Detect which cell encompasses the target text, then output its [x, y] center coordinate. 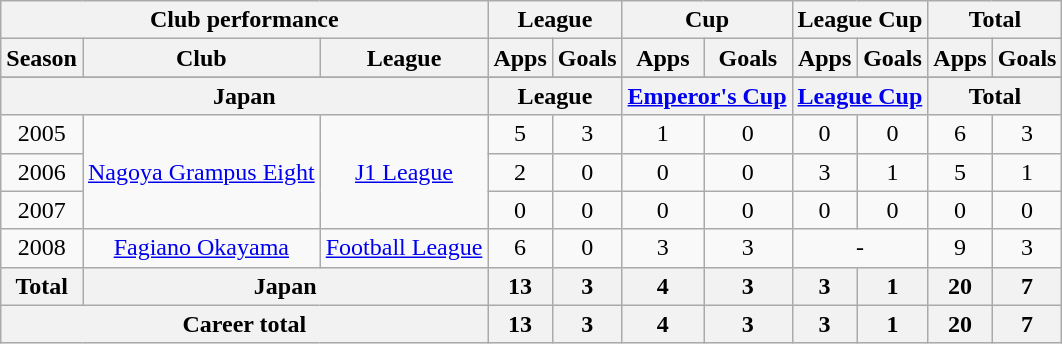
2 [520, 172]
2008 [42, 248]
Cup [707, 20]
J1 League [404, 172]
Career total [244, 324]
2007 [42, 210]
- [860, 248]
2006 [42, 172]
Football League [404, 248]
Club [201, 58]
Fagiano Okayama [201, 248]
Club performance [244, 20]
Season [42, 58]
Nagoya Grampus Eight [201, 172]
2005 [42, 134]
Emperor's Cup [707, 96]
9 [960, 248]
